From the cell containing the given text, extract its center point as [x, y] coordinate. 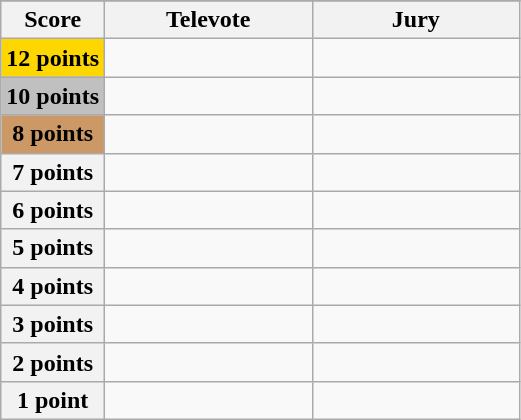
2 points [53, 362]
Score [53, 20]
Jury [416, 20]
3 points [53, 324]
5 points [53, 248]
7 points [53, 172]
10 points [53, 96]
4 points [53, 286]
8 points [53, 134]
12 points [53, 58]
1 point [53, 400]
6 points [53, 210]
Televote [209, 20]
